Return [x, y] of the center of cell containing provided text 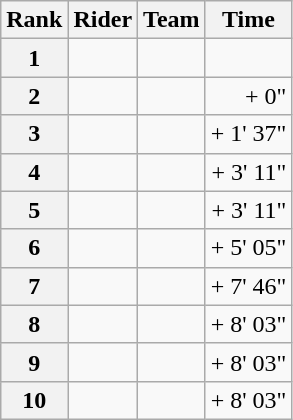
+ 5' 05" [248, 248]
+ 7' 46" [248, 286]
10 [34, 400]
Rider [103, 20]
6 [34, 248]
1 [34, 58]
Rank [34, 20]
7 [34, 286]
2 [34, 96]
4 [34, 172]
9 [34, 362]
3 [34, 134]
+ 0" [248, 96]
5 [34, 210]
Team [172, 20]
+ 1' 37" [248, 134]
8 [34, 324]
Time [248, 20]
